Extract the [x, y] coordinate from the center of the cell holding the provided text.  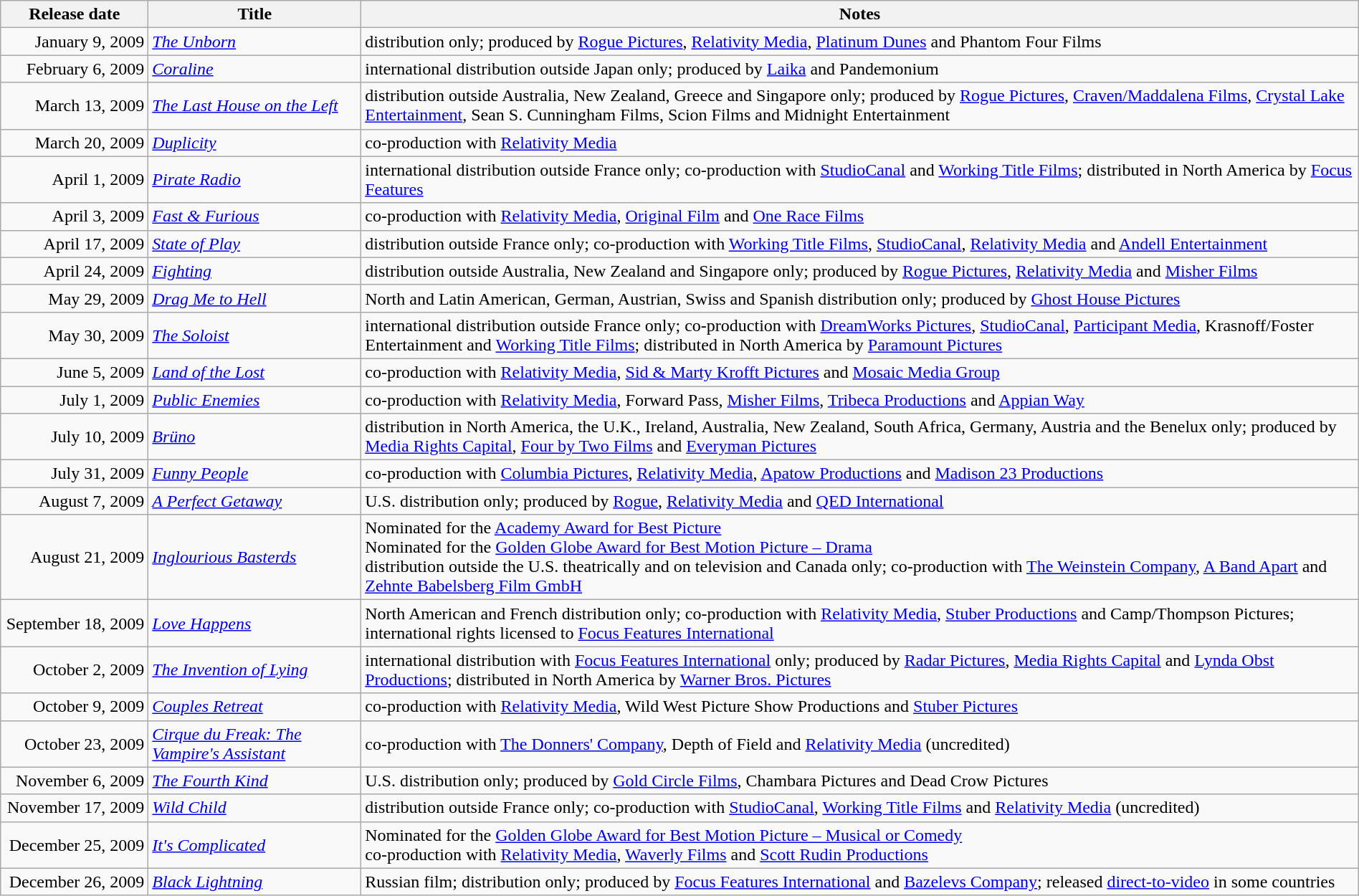
September 18, 2009 [75, 624]
The Last House on the Left [255, 106]
State of Play [255, 244]
Cirque du Freak: The Vampire's Assistant [255, 744]
April 17, 2009 [75, 244]
March 20, 2009 [75, 143]
July 1, 2009 [75, 399]
Pirate Radio [255, 179]
Funny People [255, 474]
co-production with Relativity Media, Wild West Picture Show Productions and Stuber Pictures [860, 707]
Title [255, 14]
May 30, 2009 [75, 335]
U.S. distribution only; produced by Gold Circle Films, Chambara Pictures and Dead Crow Pictures [860, 781]
distribution outside France only; co-production with Working Title Films, StudioCanal, Relativity Media and Andell Entertainment [860, 244]
Fast & Furious [255, 216]
co-production with Relativity Media, Original Film and One Race Films [860, 216]
It's Complicated [255, 844]
Drag Me to Hell [255, 298]
November 6, 2009 [75, 781]
Russian film; distribution only; produced by Focus Features International and Bazelevs Company; released direct-to-video in some countries [860, 882]
Love Happens [255, 624]
March 13, 2009 [75, 106]
co-production with Relativity Media, Sid & Marty Krofft Pictures and Mosaic Media Group [860, 372]
The Invention of Lying [255, 669]
July 31, 2009 [75, 474]
A Perfect Getaway [255, 501]
October 23, 2009 [75, 744]
Coraline [255, 69]
The Soloist [255, 335]
co-production with The Donners' Company, Depth of Field and Relativity Media (uncredited) [860, 744]
Couples Retreat [255, 707]
international distribution outside Japan only; produced by Laika and Pandemonium [860, 69]
December 25, 2009 [75, 844]
July 10, 2009 [75, 437]
April 3, 2009 [75, 216]
co-production with Columbia Pictures, Relativity Media, Apatow Productions and Madison 23 Productions [860, 474]
April 24, 2009 [75, 271]
co-production with Relativity Media [860, 143]
Notes [860, 14]
U.S. distribution only; produced by Rogue, Relativity Media and QED International [860, 501]
distribution only; produced by Rogue Pictures, Relativity Media, Platinum Dunes and Phantom Four Films [860, 42]
co-production with Relativity Media, Forward Pass, Misher Films, Tribeca Productions and Appian Way [860, 399]
distribution outside France only; co-production with StudioCanal, Working Title Films and Relativity Media (uncredited) [860, 808]
October 9, 2009 [75, 707]
June 5, 2009 [75, 372]
Brüno [255, 437]
August 7, 2009 [75, 501]
Public Enemies [255, 399]
Wild Child [255, 808]
The Unborn [255, 42]
Black Lightning [255, 882]
November 17, 2009 [75, 808]
February 6, 2009 [75, 69]
October 2, 2009 [75, 669]
Duplicity [255, 143]
May 29, 2009 [75, 298]
January 9, 2009 [75, 42]
distribution outside Australia, New Zealand and Singapore only; produced by Rogue Pictures, Relativity Media and Misher Films [860, 271]
Land of the Lost [255, 372]
Inglourious Basterds [255, 558]
Fighting [255, 271]
December 26, 2009 [75, 882]
North and Latin American, German, Austrian, Swiss and Spanish distribution only; produced by Ghost House Pictures [860, 298]
The Fourth Kind [255, 781]
August 21, 2009 [75, 558]
April 1, 2009 [75, 179]
Release date [75, 14]
